Locate the cell with the specified text and output its (X, Y) center coordinate. 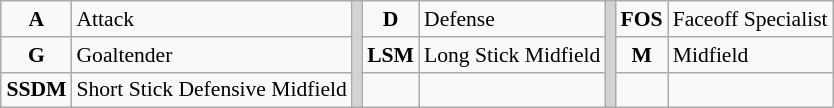
SSDM (36, 90)
M (642, 55)
Midfield (750, 55)
D (390, 19)
Defense (512, 19)
FOS (642, 19)
Short Stick Defensive Midfield (212, 90)
Long Stick Midfield (512, 55)
LSM (390, 55)
A (36, 19)
Attack (212, 19)
Goaltender (212, 55)
Faceoff Specialist (750, 19)
G (36, 55)
